Determine the (X, Y) coordinate at the center of the cell enclosing the given text.  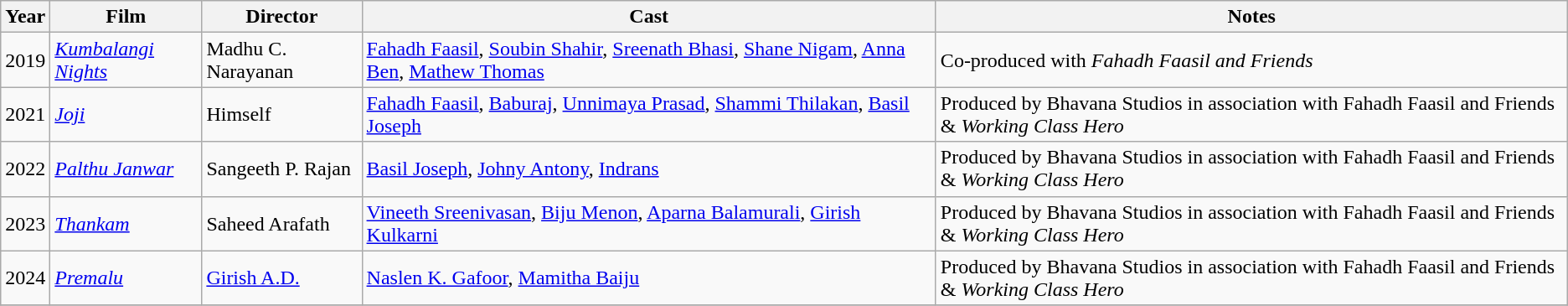
Thankam (126, 223)
Fahadh Faasil, Baburaj, Unnimaya Prasad, Shammi Thilakan, Basil Joseph (648, 114)
Naslen K. Gafoor, Mamitha Baiju (648, 278)
Premalu (126, 278)
Vineeth Sreenivasan, Biju Menon, Aparna Balamurali, Girish Kulkarni (648, 223)
2024 (25, 278)
Co-produced with Fahadh Faasil and Friends (1251, 60)
Year (25, 17)
2021 (25, 114)
Basil Joseph, Johny Antony, Indrans (648, 169)
Madhu C. Narayanan (281, 60)
2022 (25, 169)
Kumbalangi Nights (126, 60)
Director (281, 17)
2023 (25, 223)
Film (126, 17)
Sangeeth P. Rajan (281, 169)
Girish A.D. (281, 278)
Palthu Janwar (126, 169)
2019 (25, 60)
Himself (281, 114)
Joji (126, 114)
Fahadh Faasil, Soubin Shahir, Sreenath Bhasi, Shane Nigam, Anna Ben, Mathew Thomas (648, 60)
Notes (1251, 17)
Cast (648, 17)
Saheed Arafath (281, 223)
